For the text-containing cell, return its midpoint in [x, y] coordinate format. 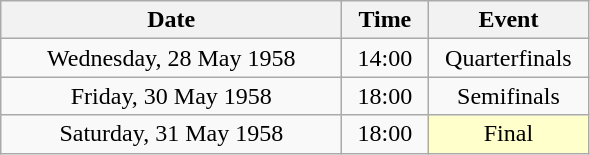
14:00 [385, 58]
Final [508, 134]
Wednesday, 28 May 1958 [172, 58]
Semifinals [508, 96]
Quarterfinals [508, 58]
Date [172, 20]
Friday, 30 May 1958 [172, 96]
Time [385, 20]
Saturday, 31 May 1958 [172, 134]
Event [508, 20]
